Pinpoint the cell where the given text exists, returning its (X, Y) midpoint coordinate. 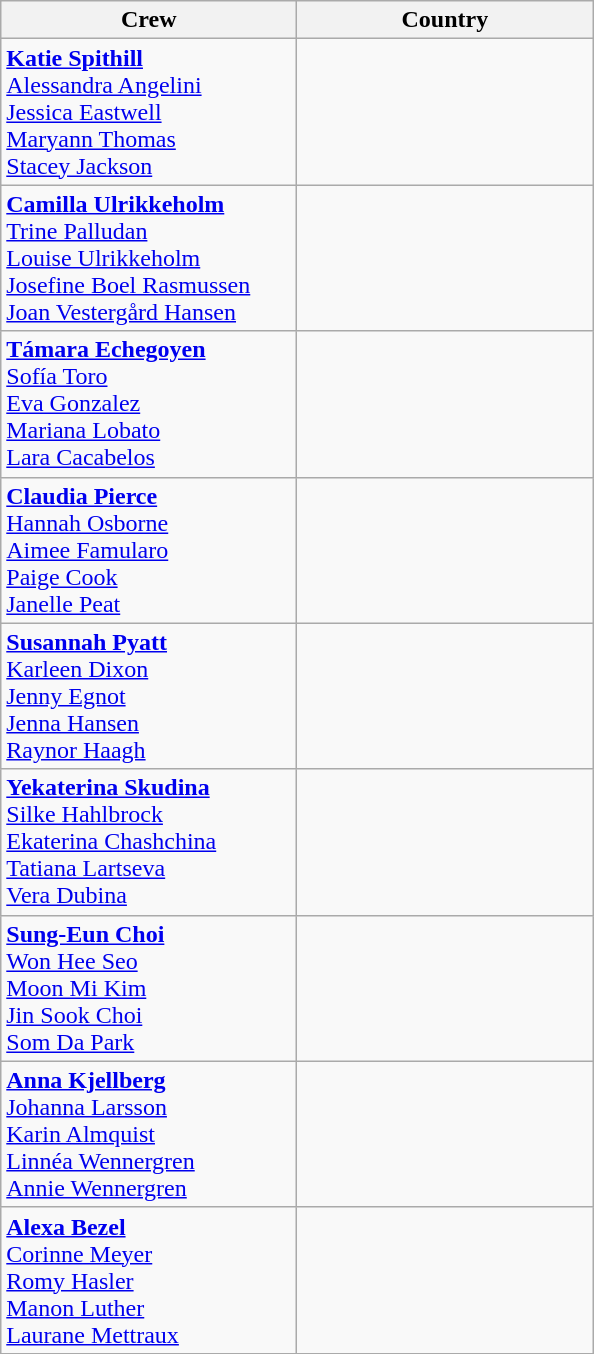
Anna KjellbergJohanna LarssonKarin AlmquistLinnéa WennergrenAnnie Wennergren (149, 1134)
Támara EchegoyenSofía ToroEva GonzalezMariana LobatoLara Cacabelos (149, 404)
Susannah PyattKarleen DixonJenny EgnotJenna HansenRaynor Haagh (149, 696)
Alexa BezelCorinne MeyerRomy HaslerManon LutherLaurane Mettraux (149, 1280)
Crew (149, 20)
Camilla UlrikkeholmTrine PalludanLouise UlrikkeholmJosefine Boel RasmussenJoan Vestergård Hansen (149, 258)
Sung-Eun ChoiWon Hee SeoMoon Mi KimJin Sook ChoiSom Da Park (149, 988)
Claudia PierceHannah OsborneAimee FamularoPaige CookJanelle Peat (149, 550)
Katie SpithillAlessandra AngeliniJessica EastwellMaryann ThomasStacey Jackson (149, 112)
Yekaterina SkudinaSilke HahlbrockEkaterina ChashchinaTatiana LartsevaVera Dubina (149, 842)
Country (445, 20)
